Return [x, y] of the center of cell containing provided text 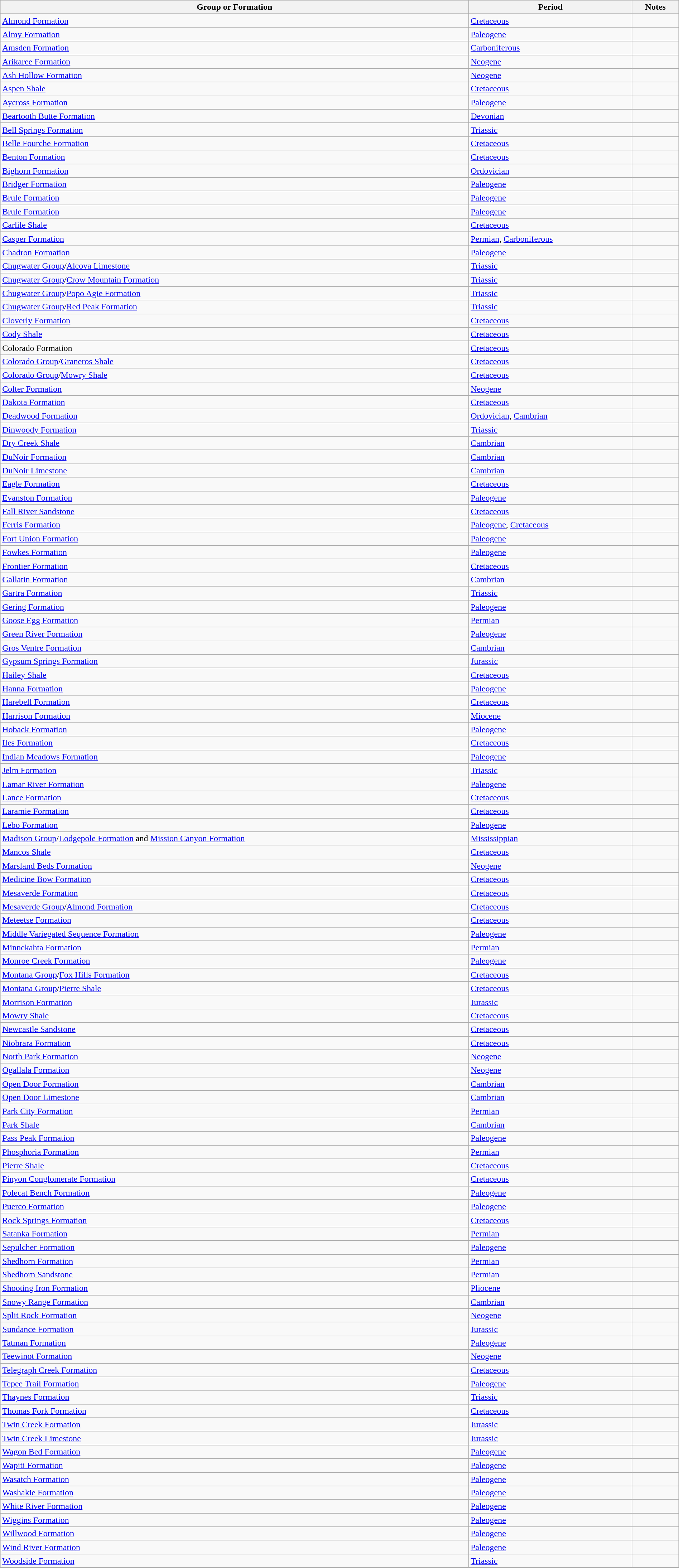
Willwood Formation [235, 1534]
Puerco Formation [235, 1206]
Lebo Formation [235, 825]
Harebell Formation [235, 702]
Colorado Group/Mowry Shale [235, 375]
Ferris Formation [235, 525]
Ordovician, Cambrian [551, 416]
Miocene [551, 716]
Indian Meadows Formation [235, 757]
Mancos Shale [235, 852]
Twin Creek Formation [235, 1424]
Tepee Trail Formation [235, 1384]
Twin Creek Limestone [235, 1438]
Chadron Formation [235, 252]
Sundance Formation [235, 1329]
Colter Formation [235, 389]
Monroe Creek Formation [235, 961]
Eagle Formation [235, 484]
Jelm Formation [235, 770]
Carlile Shale [235, 225]
Ash Hollow Formation [235, 75]
Marsland Beds Formation [235, 866]
Hoback Formation [235, 729]
Devonian [551, 116]
DuNoir Formation [235, 457]
Gartra Formation [235, 593]
Lamar River Formation [235, 784]
Split Rock Formation [235, 1316]
Wind River Formation [235, 1547]
Pliocene [551, 1288]
Amsden Formation [235, 48]
Bridger Formation [235, 184]
Madison Group/Lodgepole Formation and Mission Canyon Formation [235, 839]
Gallatin Formation [235, 579]
Thomas Fork Formation [235, 1411]
Teewinot Formation [235, 1356]
Montana Group/Pierre Shale [235, 988]
Iles Formation [235, 743]
Almond Formation [235, 21]
Cody Shale [235, 334]
Laramie Formation [235, 811]
Chugwater Group/Red Peak Formation [235, 307]
Mesaverde Formation [235, 893]
Gering Formation [235, 607]
Almy Formation [235, 34]
Colorado Formation [235, 348]
Pass Peak Formation [235, 1138]
Permian, Carboniferous [551, 239]
Pierre Shale [235, 1166]
Green River Formation [235, 634]
Snowy Range Formation [235, 1302]
Bighorn Formation [235, 171]
Wiggins Formation [235, 1520]
Harrison Formation [235, 716]
Washakie Formation [235, 1493]
Morrison Formation [235, 1002]
Carboniferous [551, 48]
White River Formation [235, 1506]
Gros Ventre Formation [235, 648]
Ordovician [551, 171]
Deadwood Formation [235, 416]
Hanna Formation [235, 689]
Pinyon Conglomerate Formation [235, 1179]
Group or Formation [235, 7]
Wagon Bed Formation [235, 1452]
Paleogene, Cretaceous [551, 525]
Dry Creek Shale [235, 443]
Phosphoria Formation [235, 1152]
Sepulcher Formation [235, 1247]
Mississippian [551, 839]
Hailey Shale [235, 675]
Polecat Bench Formation [235, 1193]
Mowry Shale [235, 1015]
Beartooth Butte Formation [235, 116]
Evanston Formation [235, 498]
Fowkes Formation [235, 552]
Aycross Formation [235, 102]
Colorado Group/Graneros Shale [235, 361]
Dakota Formation [235, 402]
Period [551, 7]
Shooting Iron Formation [235, 1288]
Aspen Shale [235, 89]
Medicine Bow Formation [235, 879]
North Park Formation [235, 1057]
Thaynes Formation [235, 1397]
Lance Formation [235, 797]
Casper Formation [235, 239]
Wasatch Formation [235, 1479]
DuNoir Limestone [235, 471]
Rock Springs Formation [235, 1220]
Goose Egg Formation [235, 621]
Ogallala Formation [235, 1070]
Cloverly Formation [235, 320]
Woodside Formation [235, 1561]
Satanka Formation [235, 1234]
Arikaree Formation [235, 62]
Park Shale [235, 1125]
Middle Variegated Sequence Formation [235, 934]
Open Door Formation [235, 1084]
Benton Formation [235, 157]
Telegraph Creek Formation [235, 1370]
Notes [655, 7]
Wapiti Formation [235, 1465]
Chugwater Group/Popo Agie Formation [235, 293]
Park City Formation [235, 1111]
Meteetse Formation [235, 920]
Minnekahta Formation [235, 947]
Chugwater Group/Alcova Limestone [235, 266]
Belle Fourche Formation [235, 143]
Mesaverde Group/Almond Formation [235, 907]
Dinwoody Formation [235, 430]
Newcastle Sandstone [235, 1029]
Frontier Formation [235, 566]
Fort Union Formation [235, 539]
Montana Group/Fox Hills Formation [235, 975]
Gypsum Springs Formation [235, 661]
Open Door Limestone [235, 1097]
Shedhorn Formation [235, 1261]
Shedhorn Sandstone [235, 1275]
Chugwater Group/Crow Mountain Formation [235, 280]
Fall River Sandstone [235, 511]
Bell Springs Formation [235, 130]
Niobrara Formation [235, 1043]
Tatman Formation [235, 1343]
